Extract the (X, Y) coordinate from the center of the cell holding the provided text.  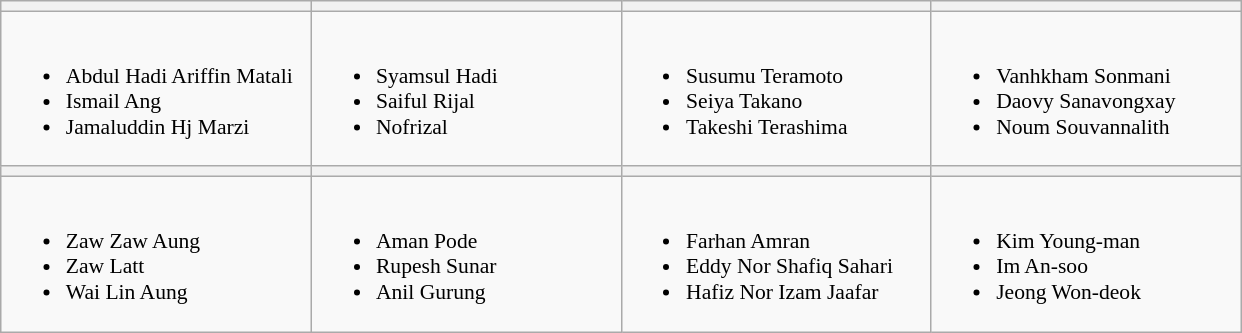
Syamsul HadiSaiful RijalNofrizal (466, 88)
Vanhkham SonmaniDaovy SanavongxayNoum Souvannalith (1086, 88)
Farhan AmranEddy Nor Shafiq SahariHafiz Nor Izam Jaafar (776, 254)
Kim Young-manIm An-sooJeong Won-deok (1086, 254)
Aman PodeRupesh SunarAnil Gurung (466, 254)
Zaw Zaw AungZaw LattWai Lin Aung (156, 254)
Abdul Hadi Ariffin MataliIsmail AngJamaluddin Hj Marzi (156, 88)
Susumu TeramotoSeiya TakanoTakeshi Terashima (776, 88)
